Provide the [X, Y] coordinate of the cell's center where the given text is located.  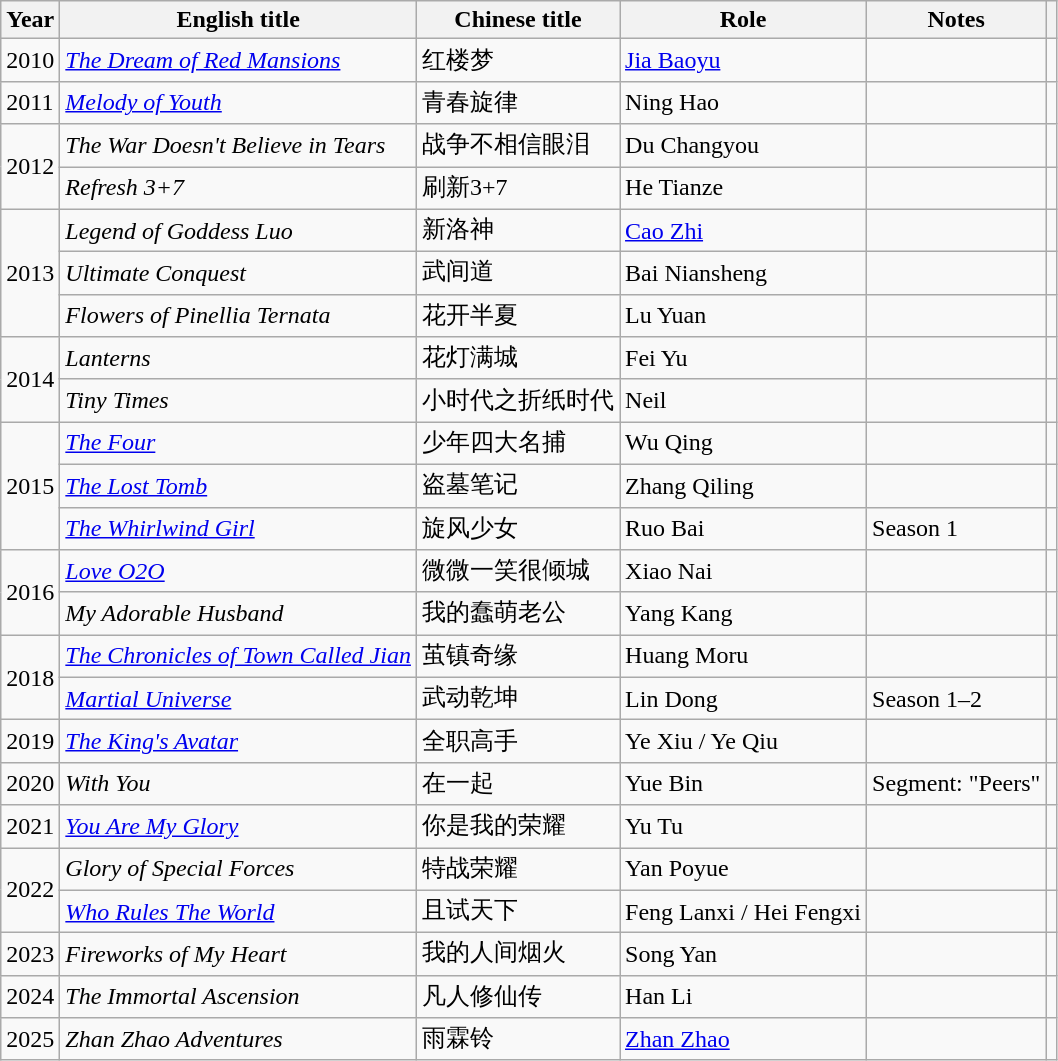
2022 [30, 890]
The Dream of Red Mansions [238, 60]
2024 [30, 996]
The War Doesn't Believe in Tears [238, 146]
2011 [30, 102]
Flowers of Pinellia Ternata [238, 316]
Ye Xiu / Ye Qiu [744, 742]
2013 [30, 273]
新洛神 [518, 230]
Glory of Special Forces [238, 870]
旋风少女 [518, 528]
My Adorable Husband [238, 614]
武动乾坤 [518, 698]
2025 [30, 1040]
Notes [956, 20]
2020 [30, 784]
Role [744, 20]
Season 1 [956, 528]
雨霖铃 [518, 1040]
红楼梦 [518, 60]
战争不相信眼泪 [518, 146]
少年四大名捕 [518, 444]
Zhan Zhao Adventures [238, 1040]
English title [238, 20]
小时代之折纸时代 [518, 400]
且试天下 [518, 912]
The King's Avatar [238, 742]
Ultimate Conquest [238, 274]
Yue Bin [744, 784]
Lin Dong [744, 698]
2018 [30, 678]
The Four [238, 444]
Han Li [744, 996]
Chinese title [518, 20]
Xiao Nai [744, 572]
微微一笑很倾城 [518, 572]
Melody of Youth [238, 102]
刷新3+7 [518, 188]
Du Changyou [744, 146]
Year [30, 20]
Lu Yuan [744, 316]
With You [238, 784]
Lanterns [238, 358]
Feng Lanxi / Hei Fengxi [744, 912]
凡人修仙传 [518, 996]
Cao Zhi [744, 230]
我的人间烟火 [518, 954]
2014 [30, 380]
2023 [30, 954]
茧镇奇缘 [518, 656]
你是我的荣耀 [518, 826]
Season 1–2 [956, 698]
特战荣耀 [518, 870]
2015 [30, 486]
花开半夏 [518, 316]
Huang Moru [744, 656]
2016 [30, 592]
2019 [30, 742]
Love O2O [238, 572]
Who Rules The World [238, 912]
Wu Qing [744, 444]
Fireworks of My Heart [238, 954]
The Whirlwind Girl [238, 528]
Ning Hao [744, 102]
Legend of Goddess Luo [238, 230]
2021 [30, 826]
The Lost Tomb [238, 486]
Neil [744, 400]
Song Yan [744, 954]
Zhang Qiling [744, 486]
Fei Yu [744, 358]
武间道 [518, 274]
He Tianze [744, 188]
Yang Kang [744, 614]
青春旋律 [518, 102]
Segment: "Peers" [956, 784]
You Are My Glory [238, 826]
花灯满城 [518, 358]
Bai Niansheng [744, 274]
Yu Tu [744, 826]
2010 [30, 60]
我的蠢萌老公 [518, 614]
Jia Baoyu [744, 60]
2012 [30, 166]
Zhan Zhao [744, 1040]
The Immortal Ascension [238, 996]
Martial Universe [238, 698]
Ruo Bai [744, 528]
The Chronicles of Town Called Jian [238, 656]
Tiny Times [238, 400]
盗墓笔记 [518, 486]
在一起 [518, 784]
Yan Poyue [744, 870]
Refresh 3+7 [238, 188]
全职高手 [518, 742]
